Find where the given text appears and provide that cell's center as [x, y] coordinate. 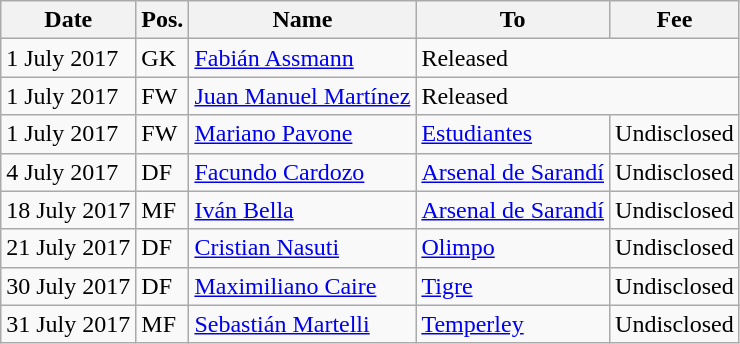
GK [162, 58]
Cristian Nasuti [302, 248]
Name [302, 20]
Juan Manuel Martínez [302, 96]
31 July 2017 [68, 324]
Fee [675, 20]
Temperley [513, 324]
Date [68, 20]
Olimpo [513, 248]
30 July 2017 [68, 286]
Facundo Cardozo [302, 172]
Mariano Pavone [302, 134]
Maximiliano Caire [302, 286]
Fabián Assmann [302, 58]
Pos. [162, 20]
18 July 2017 [68, 210]
4 July 2017 [68, 172]
Estudiantes [513, 134]
Sebastián Martelli [302, 324]
21 July 2017 [68, 248]
Tigre [513, 286]
To [513, 20]
Iván Bella [302, 210]
